Return the (x, y) coordinate for the center point of the cell that contains the specified text.  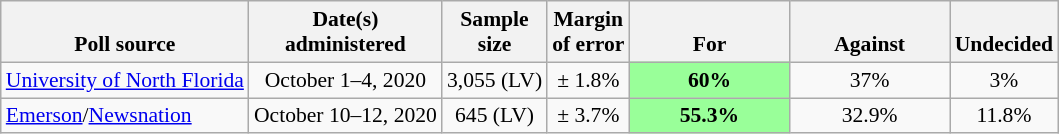
Against (870, 32)
Samplesize (494, 32)
For (709, 32)
October 1–4, 2020 (346, 80)
Date(s)administered (346, 32)
University of North Florida (125, 80)
60% (709, 80)
37% (870, 80)
55.3% (709, 116)
± 3.7% (588, 116)
32.9% (870, 116)
3,055 (LV) (494, 80)
Poll source (125, 32)
645 (LV) (494, 116)
Undecided (1004, 32)
October 10–12, 2020 (346, 116)
Marginof error (588, 32)
3% (1004, 80)
± 1.8% (588, 80)
Emerson/Newsnation (125, 116)
11.8% (1004, 116)
